Return the [x, y] coordinate for the center point of the cell that contains the specified text.  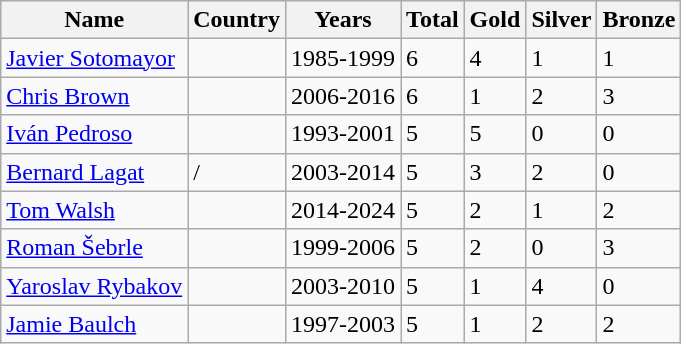
Chris Brown [94, 96]
2006-2016 [342, 96]
1997-2003 [342, 324]
2003-2014 [342, 172]
Total [433, 20]
Silver [562, 20]
Tom Walsh [94, 210]
Bernard Lagat [94, 172]
2003-2010 [342, 286]
1999-2006 [342, 248]
1985-1999 [342, 58]
Country [237, 20]
Years [342, 20]
Bronze [639, 20]
1993-2001 [342, 134]
2014-2024 [342, 210]
/ [237, 172]
Iván Pedroso [94, 134]
Javier Sotomayor [94, 58]
Name [94, 20]
Jamie Baulch [94, 324]
Gold [495, 20]
Yaroslav Rybakov [94, 286]
Roman Šebrle [94, 248]
